Capture the cell that displays the provided text and extract its (x, y) central coordinate. 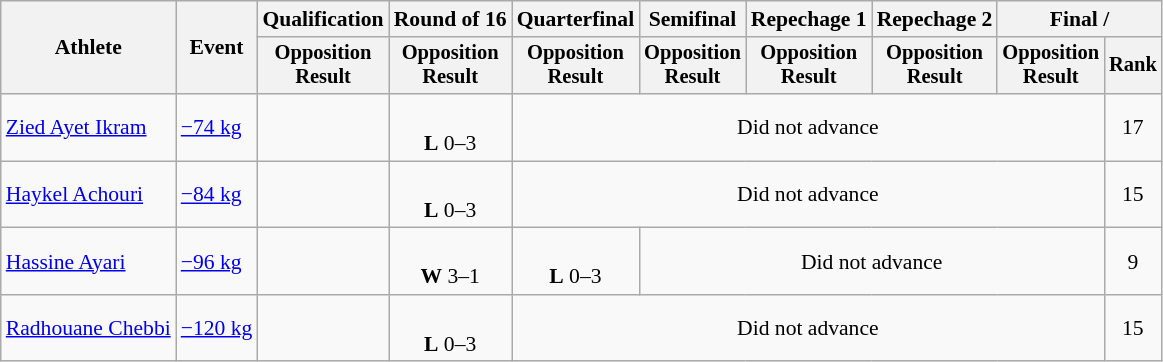
Radhouane Chebbi (88, 328)
Zied Ayet Ikram (88, 128)
Semifinal (692, 19)
Repechage 2 (935, 19)
17 (1133, 128)
W 3–1 (450, 262)
−96 kg (217, 262)
−84 kg (217, 194)
−74 kg (217, 128)
Round of 16 (450, 19)
Quarterfinal (576, 19)
Haykel Achouri (88, 194)
Rank (1133, 66)
Repechage 1 (809, 19)
Hassine Ayari (88, 262)
Qualification (322, 19)
Final / (1079, 19)
Athlete (88, 48)
Event (217, 48)
9 (1133, 262)
−120 kg (217, 328)
